Identify which cell holds the provided text, then report its (X, Y) central coordinate. 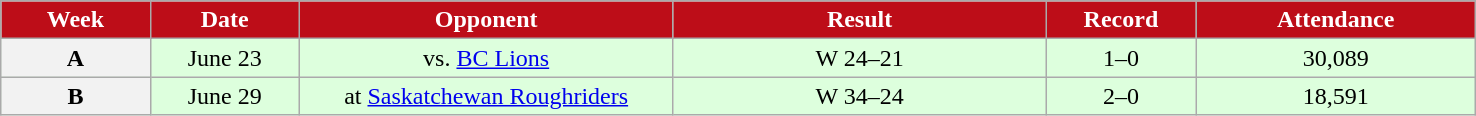
B (76, 96)
June 29 (224, 96)
Record (1120, 20)
vs. BC Lions (486, 58)
2–0 (1120, 96)
W 34–24 (860, 96)
18,591 (1336, 96)
Result (860, 20)
Opponent (486, 20)
1–0 (1120, 58)
Date (224, 20)
W 24–21 (860, 58)
30,089 (1336, 58)
at Saskatchewan Roughriders (486, 96)
A (76, 58)
Week (76, 20)
Attendance (1336, 20)
June 23 (224, 58)
